Determine the (X, Y) coordinate at the center of the cell enclosing the given text.  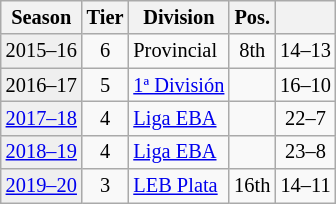
14–13 (306, 51)
Pos. (252, 17)
Provincial (178, 51)
2017–18 (42, 118)
23–8 (306, 152)
2016–17 (42, 85)
1ª División (178, 85)
22–7 (306, 118)
14–11 (306, 186)
Division (178, 17)
3 (106, 186)
2019–20 (42, 186)
16–10 (306, 85)
2018–19 (42, 152)
16th (252, 186)
2015–16 (42, 51)
Tier (106, 17)
Season (42, 17)
6 (106, 51)
8th (252, 51)
5 (106, 85)
LEB Plata (178, 186)
